Identify which cell holds the provided text, then report its (x, y) central coordinate. 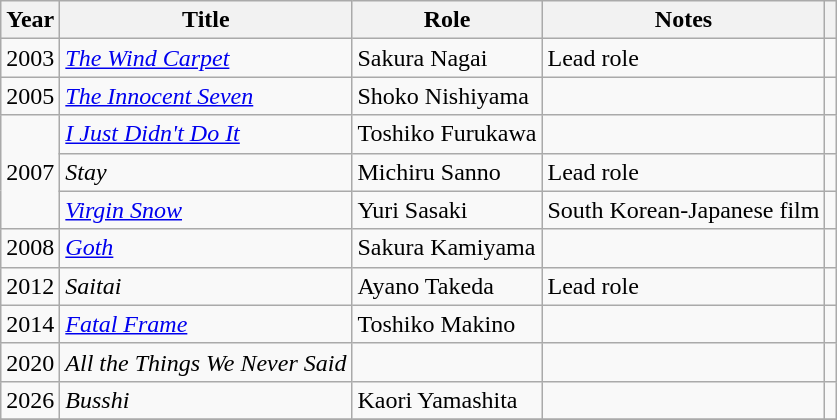
Notes (684, 20)
2014 (30, 324)
2026 (30, 400)
All the Things We Never Said (206, 362)
2020 (30, 362)
Fatal Frame (206, 324)
Virgin Snow (206, 210)
Goth (206, 248)
Sakura Nagai (447, 58)
Saitai (206, 286)
Yuri Sasaki (447, 210)
2003 (30, 58)
Role (447, 20)
Michiru Sanno (447, 172)
Toshiko Furukawa (447, 134)
2007 (30, 172)
Year (30, 20)
Sakura Kamiyama (447, 248)
I Just Didn't Do It (206, 134)
Shoko Nishiyama (447, 96)
South Korean-Japanese film (684, 210)
2008 (30, 248)
Toshiko Makino (447, 324)
2012 (30, 286)
Busshi (206, 400)
Ayano Takeda (447, 286)
Kaori Yamashita (447, 400)
Title (206, 20)
Stay (206, 172)
The Wind Carpet (206, 58)
2005 (30, 96)
The Innocent Seven (206, 96)
